Extract the [x, y] coordinate from the center of the cell holding the provided text.  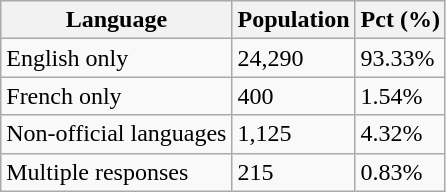
Population [294, 20]
400 [294, 96]
1.54% [400, 96]
Multiple responses [116, 172]
1,125 [294, 134]
93.33% [400, 58]
215 [294, 172]
English only [116, 58]
4.32% [400, 134]
0.83% [400, 172]
Non-official languages [116, 134]
24,290 [294, 58]
Language [116, 20]
Pct (%) [400, 20]
French only [116, 96]
